Output the (x, y) coordinate of the center of the cell containing the given text.  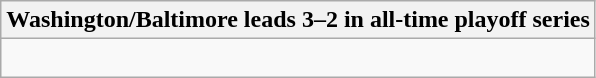
Washington/Baltimore leads 3–2 in all-time playoff series (298, 20)
